Detect which cell encompasses the target text, then output its (X, Y) center coordinate. 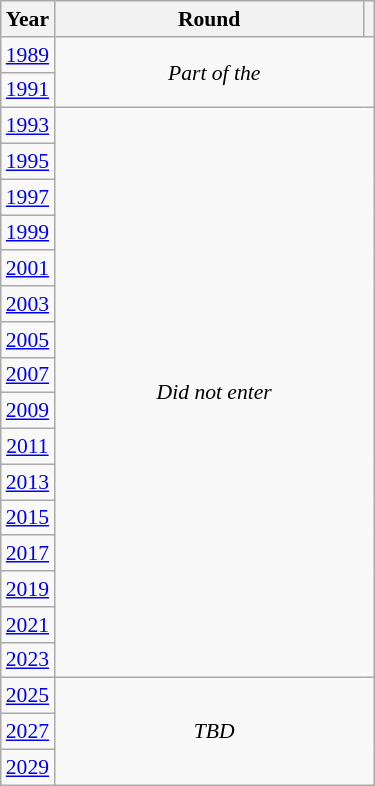
1997 (28, 197)
Year (28, 19)
2015 (28, 518)
Did not enter (214, 393)
Round (209, 19)
1999 (28, 233)
2011 (28, 447)
1995 (28, 162)
2017 (28, 554)
Part of the (214, 72)
2007 (28, 375)
2021 (28, 625)
1991 (28, 90)
2001 (28, 269)
2027 (28, 732)
2023 (28, 660)
1993 (28, 126)
1989 (28, 55)
2009 (28, 411)
TBD (214, 732)
2025 (28, 696)
2003 (28, 304)
2029 (28, 767)
2019 (28, 589)
2013 (28, 482)
2005 (28, 340)
